Determine the (x, y) coordinate at the center of the cell enclosing the given text.  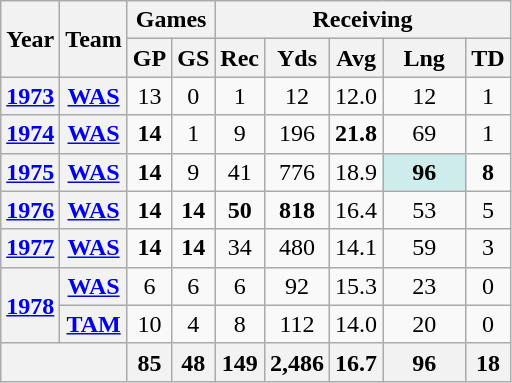
50 (240, 210)
1976 (30, 210)
53 (424, 210)
480 (298, 248)
5 (488, 210)
149 (240, 362)
GS (194, 58)
16.4 (356, 210)
18.9 (356, 172)
3 (488, 248)
85 (149, 362)
16.7 (356, 362)
13 (149, 96)
59 (424, 248)
818 (298, 210)
776 (298, 172)
Receiving (362, 20)
1977 (30, 248)
112 (298, 324)
TD (488, 58)
Year (30, 39)
Avg (356, 58)
1973 (30, 96)
1975 (30, 172)
12.0 (356, 96)
4 (194, 324)
TAM (94, 324)
41 (240, 172)
1978 (30, 305)
Yds (298, 58)
20 (424, 324)
15.3 (356, 286)
23 (424, 286)
2,486 (298, 362)
14.0 (356, 324)
10 (149, 324)
GP (149, 58)
14.1 (356, 248)
34 (240, 248)
196 (298, 134)
48 (194, 362)
21.8 (356, 134)
18 (488, 362)
69 (424, 134)
1974 (30, 134)
92 (298, 286)
Lng (424, 58)
Team (94, 39)
Games (170, 20)
Rec (240, 58)
